Return the (X, Y) coordinate for the center point of the cell that contains the specified text.  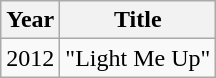
Title (138, 20)
2012 (30, 58)
"Light Me Up" (138, 58)
Year (30, 20)
